Output the (x, y) coordinate of the center of the cell containing the given text.  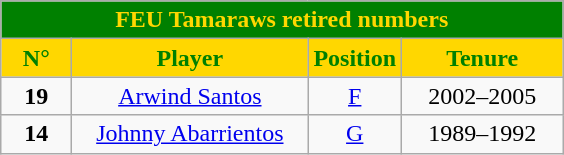
2002–2005 (482, 96)
Tenure (482, 58)
N° (36, 58)
Johnny Abarrientos (190, 134)
G (355, 134)
Position (355, 58)
Player (190, 58)
F (355, 96)
19 (36, 96)
Arwind Santos (190, 96)
1989–1992 (482, 134)
14 (36, 134)
FEU Tamaraws retired numbers (282, 20)
